Identify which cell holds the provided text, then report its [x, y] central coordinate. 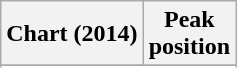
Chart (2014) [72, 34]
Peakposition [189, 34]
